Find where the given text appears and provide that cell's center as (x, y) coordinate. 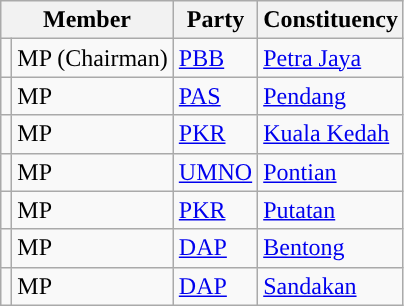
Petra Jaya (331, 58)
Putatan (331, 210)
PBB (215, 58)
UMNO (215, 172)
Member (88, 20)
MP (Chairman) (92, 58)
Sandakan (331, 286)
Pendang (331, 96)
Pontian (331, 172)
Constituency (331, 20)
Kuala Kedah (331, 134)
Bentong (331, 248)
PAS (215, 96)
Party (215, 20)
